Locate the cell with the specified text and output its [x, y] center coordinate. 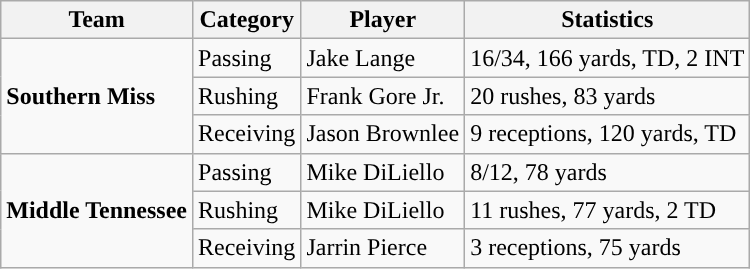
Jason Brownlee [383, 134]
11 rushes, 77 yards, 2 TD [608, 210]
Southern Miss [97, 96]
Middle Tennessee [97, 210]
20 rushes, 83 yards [608, 96]
8/12, 78 yards [608, 172]
16/34, 166 yards, TD, 2 INT [608, 58]
Category [247, 20]
Jarrin Pierce [383, 248]
Statistics [608, 20]
Team [97, 20]
Frank Gore Jr. [383, 96]
Player [383, 20]
9 receptions, 120 yards, TD [608, 134]
3 receptions, 75 yards [608, 248]
Jake Lange [383, 58]
